Search for the cell housing the specified text and yield its (x, y) center coordinate. 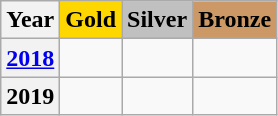
Silver (158, 20)
2019 (30, 96)
Year (30, 20)
2018 (30, 58)
Bronze (235, 20)
Gold (91, 20)
